For the text-containing cell, return its midpoint in (x, y) coordinate format. 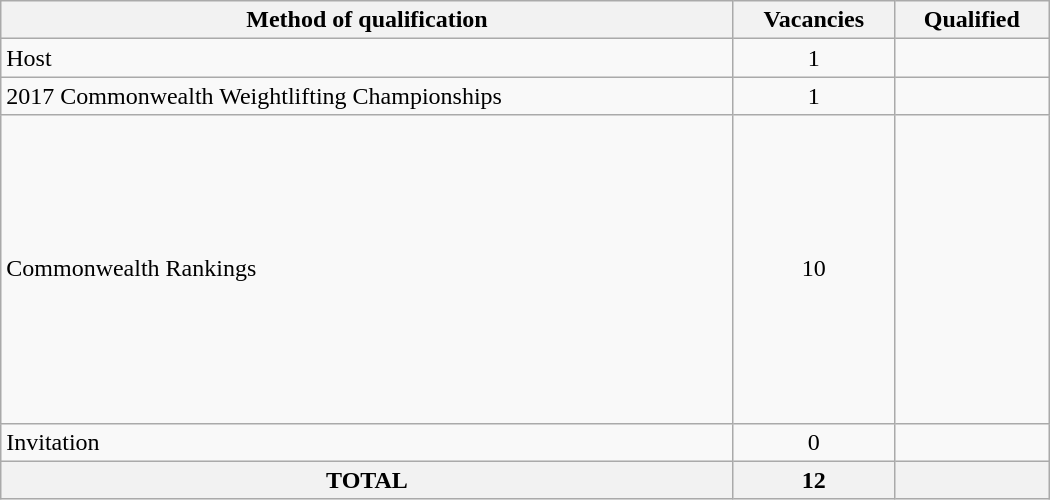
Host (367, 58)
2017 Commonwealth Weightlifting Championships (367, 96)
0 (814, 442)
Qualified (972, 20)
Method of qualification (367, 20)
10 (814, 269)
12 (814, 480)
Commonwealth Rankings (367, 269)
Vacancies (814, 20)
Invitation (367, 442)
TOTAL (367, 480)
